From the cell containing the given text, extract its center point as (x, y) coordinate. 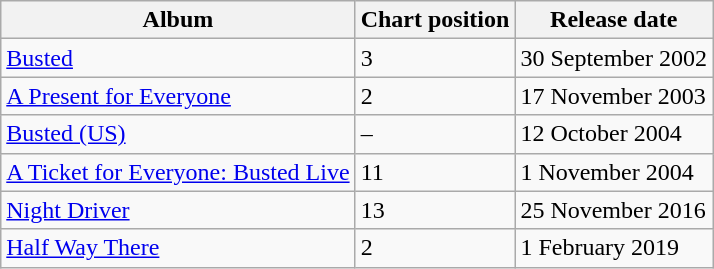
Release date (614, 20)
Chart position (435, 20)
Night Driver (178, 210)
11 (435, 172)
25 November 2016 (614, 210)
3 (435, 58)
Busted (US) (178, 134)
1 February 2019 (614, 248)
1 November 2004 (614, 172)
13 (435, 210)
Half Way There (178, 248)
30 September 2002 (614, 58)
– (435, 134)
A Present for Everyone (178, 96)
Busted (178, 58)
12 October 2004 (614, 134)
A Ticket for Everyone: Busted Live (178, 172)
Album (178, 20)
17 November 2003 (614, 96)
